Return (x, y) of the center of cell containing provided text 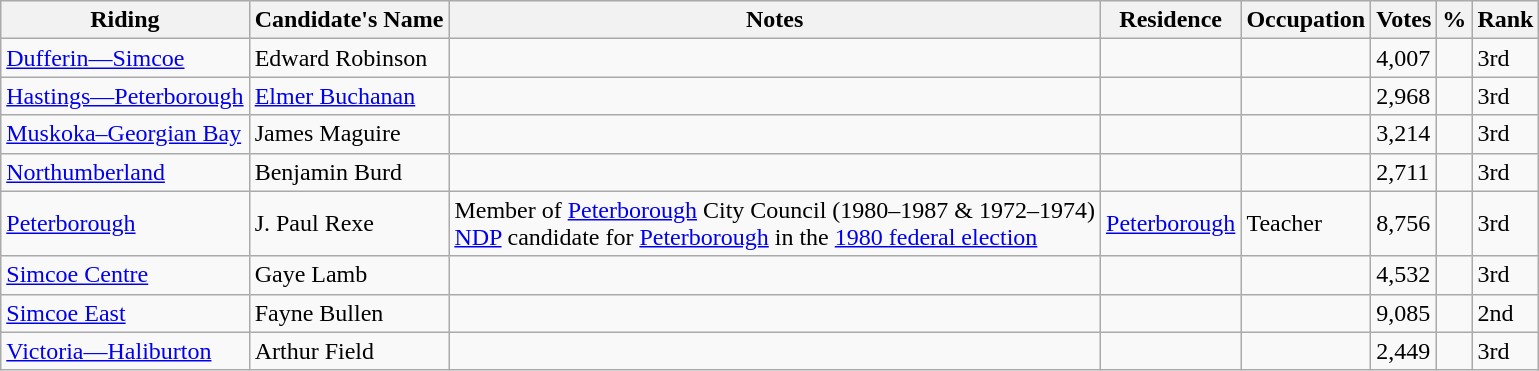
J. Paul Rexe (349, 224)
Gaye Lamb (349, 275)
Simcoe Centre (125, 275)
2,711 (1404, 172)
Simcoe East (125, 313)
Elmer Buchanan (349, 96)
4,007 (1404, 58)
Residence (1171, 20)
James Maguire (349, 134)
Teacher (1306, 224)
Notes (775, 20)
Riding (125, 20)
Hastings—Peterborough (125, 96)
Member of Peterborough City Council (1980–1987 & 1972–1974) NDP candidate for Peterborough in the 1980 federal election (775, 224)
Edward Robinson (349, 58)
Occupation (1306, 20)
Rank (1506, 20)
Muskoka–Georgian Bay (125, 134)
Candidate's Name (349, 20)
2,968 (1404, 96)
% (1454, 20)
8,756 (1404, 224)
Votes (1404, 20)
Dufferin—Simcoe (125, 58)
3,214 (1404, 134)
Victoria—Haliburton (125, 351)
4,532 (1404, 275)
9,085 (1404, 313)
2,449 (1404, 351)
Benjamin Burd (349, 172)
Fayne Bullen (349, 313)
Arthur Field (349, 351)
2nd (1506, 313)
Northumberland (125, 172)
